Return the (x, y) coordinate for the center point of the cell that contains the specified text.  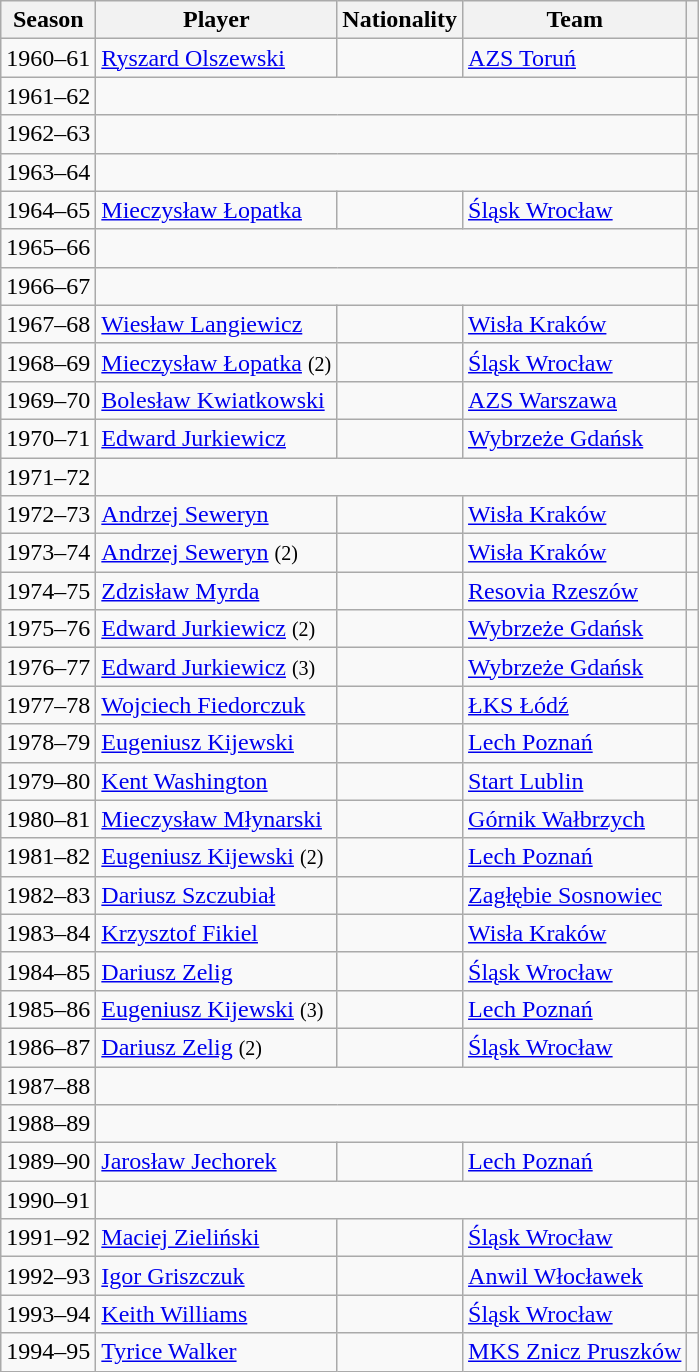
1977–78 (48, 705)
1974–75 (48, 591)
Start Lublin (575, 781)
1994–95 (48, 1352)
1979–80 (48, 781)
Jarosław Jechorek (216, 1162)
Dariusz Zelig (216, 971)
Wojciech Fiedorczuk (216, 705)
1973–74 (48, 553)
1972–73 (48, 515)
1982–83 (48, 895)
1993–94 (48, 1314)
1976–77 (48, 667)
1963–64 (48, 172)
Igor Griszczuk (216, 1276)
1980–81 (48, 819)
1960–61 (48, 58)
Nationality (400, 20)
Krzysztof Fikiel (216, 933)
Zdzisław Myrda (216, 591)
Górnik Wałbrzych (575, 819)
Dariusz Szczubiał (216, 895)
Season (48, 20)
Maciej Zieliński (216, 1238)
Eugeniusz Kijewski (2) (216, 857)
1984–85 (48, 971)
Mieczysław Łopatka (216, 210)
Eugeniusz Kijewski (3) (216, 1009)
ŁKS Łódź (575, 705)
Edward Jurkiewicz (2) (216, 629)
Eugeniusz Kijewski (216, 743)
1990–91 (48, 1200)
1962–63 (48, 134)
1968–69 (48, 362)
Resovia Rzeszów (575, 591)
1975–76 (48, 629)
Edward Jurkiewicz (216, 438)
Tyrice Walker (216, 1352)
1987–88 (48, 1085)
1988–89 (48, 1124)
AZS Warszawa (575, 400)
1964–65 (48, 210)
1992–93 (48, 1276)
1967–68 (48, 324)
Player (216, 20)
Ryszard Olszewski (216, 58)
Wiesław Langiewicz (216, 324)
Andrzej Seweryn (216, 515)
1978–79 (48, 743)
1985–86 (48, 1009)
AZS Toruń (575, 58)
Team (575, 20)
MKS Znicz Pruszków (575, 1352)
1969–70 (48, 400)
1971–72 (48, 477)
Mieczysław Młynarski (216, 819)
1970–71 (48, 438)
1989–90 (48, 1162)
Mieczysław Łopatka (2) (216, 362)
Edward Jurkiewicz (3) (216, 667)
Kent Washington (216, 781)
1961–62 (48, 96)
Andrzej Seweryn (2) (216, 553)
1965–66 (48, 248)
1983–84 (48, 933)
Zagłębie Sosnowiec (575, 895)
1981–82 (48, 857)
1966–67 (48, 286)
Dariusz Zelig (2) (216, 1047)
1986–87 (48, 1047)
Keith Williams (216, 1314)
Bolesław Kwiatkowski (216, 400)
Anwil Włocławek (575, 1276)
1991–92 (48, 1238)
